Identify which cell holds the provided text, then report its [x, y] central coordinate. 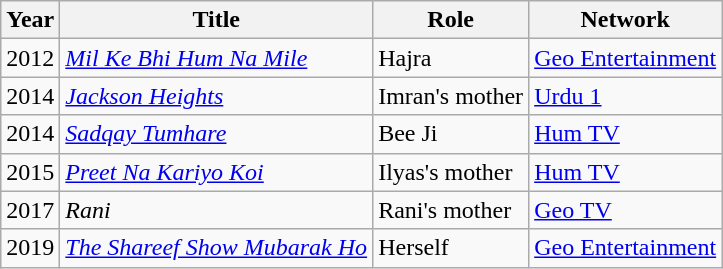
Geo TV [626, 210]
Hajra [451, 58]
Preet Na Kariyo Koi [216, 172]
2019 [30, 248]
2015 [30, 172]
Ilyas's mother [451, 172]
Role [451, 20]
Title [216, 20]
Herself [451, 248]
The Shareef Show Mubarak Ho [216, 248]
2017 [30, 210]
Bee Ji [451, 134]
Year [30, 20]
Urdu 1 [626, 96]
2012 [30, 58]
Imran's mother [451, 96]
Rani's mother [451, 210]
Mil Ke Bhi Hum Na Mile [216, 58]
Jackson Heights [216, 96]
Sadqay Tumhare [216, 134]
Rani [216, 210]
Network [626, 20]
